Detect which cell encompasses the target text, then output its [x, y] center coordinate. 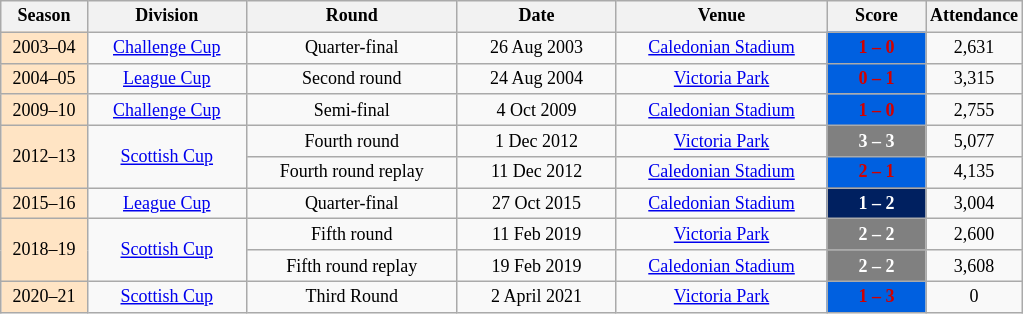
1 – 2 [876, 204]
27 Oct 2015 [536, 204]
2,755 [974, 110]
3 – 3 [876, 140]
2003–04 [44, 48]
19 Feb 2019 [536, 266]
2012–13 [44, 156]
Semi-final [352, 110]
3,315 [974, 78]
Attendance [974, 16]
2 – 1 [876, 172]
2004–05 [44, 78]
Division [166, 16]
4,135 [974, 172]
4 Oct 2009 [536, 110]
Third Round [352, 296]
2,600 [974, 234]
0 – 1 [876, 78]
2 April 2021 [536, 296]
5,077 [974, 140]
1 Dec 2012 [536, 140]
Score [876, 16]
Fourth round [352, 140]
2020–21 [44, 296]
Fifth round replay [352, 266]
0 [974, 296]
Date [536, 16]
24 Aug 2004 [536, 78]
26 Aug 2003 [536, 48]
2015–16 [44, 204]
2009–10 [44, 110]
Venue [722, 16]
2018–19 [44, 250]
11 Dec 2012 [536, 172]
Season [44, 16]
11 Feb 2019 [536, 234]
2,631 [974, 48]
Round [352, 16]
Second round [352, 78]
Fourth round replay [352, 172]
3,004 [974, 204]
3,608 [974, 266]
Fifth round [352, 234]
1 – 3 [876, 296]
